Return the (X, Y) coordinate for the center point of the cell that contains the specified text.  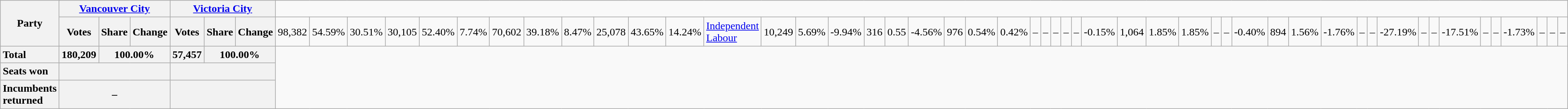
0.42% (1014, 32)
Incumbents returned (30, 94)
-27.19% (1398, 32)
Vancouver City (115, 9)
70,602 (506, 32)
30.51% (366, 32)
1,064 (1131, 32)
7.74% (473, 32)
976 (955, 32)
Party (30, 23)
Victoria City (223, 9)
-0.15% (1100, 32)
-0.40% (1250, 32)
52.40% (438, 32)
-9.94% (846, 32)
-1.76% (1339, 32)
0.55 (897, 32)
-1.73% (1519, 32)
14.24% (685, 32)
57,457 (187, 54)
39.18% (543, 32)
894 (1278, 32)
5.69% (812, 32)
30,105 (402, 32)
10,249 (778, 32)
Seats won (30, 71)
-17.51% (1460, 32)
43.65% (647, 32)
316 (875, 32)
Total (30, 54)
-4.56% (926, 32)
0.54% (981, 32)
98,382 (292, 32)
1.56% (1305, 32)
180,209 (79, 54)
8.47% (578, 32)
Independent Labour (733, 32)
54.59% (329, 32)
25,078 (611, 32)
